Detect which cell encompasses the target text, then output its (X, Y) center coordinate. 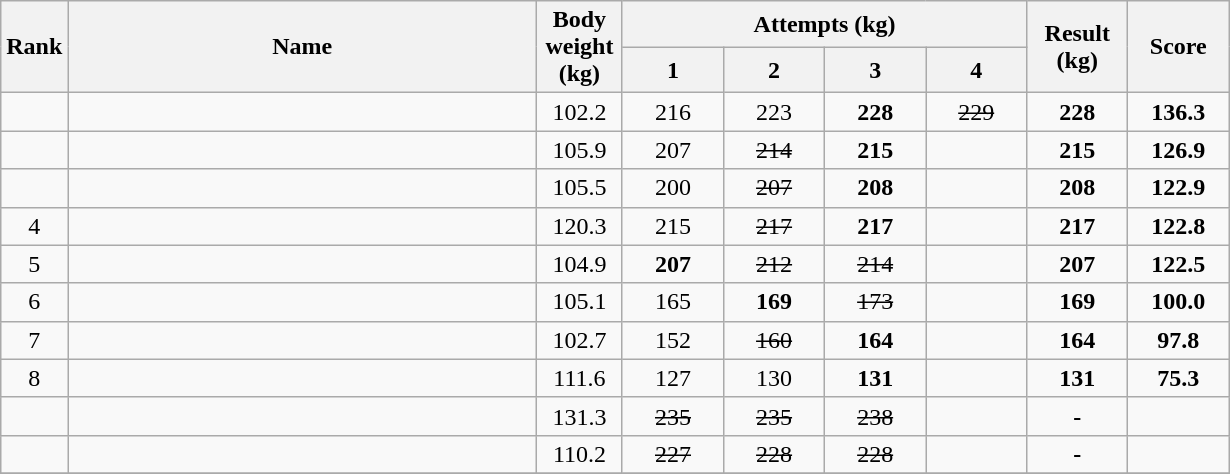
212 (774, 264)
5 (34, 264)
102.2 (579, 112)
152 (672, 340)
223 (774, 112)
Result (kg) (1078, 47)
Score (1178, 47)
97.8 (1178, 340)
216 (672, 112)
75.3 (1178, 378)
1 (672, 70)
2 (774, 70)
102.7 (579, 340)
7 (34, 340)
120.3 (579, 226)
122.5 (1178, 264)
227 (672, 454)
105.1 (579, 302)
173 (876, 302)
131.3 (579, 416)
122.9 (1178, 188)
238 (876, 416)
3 (876, 70)
Attempts (kg) (824, 24)
8 (34, 378)
Rank (34, 47)
111.6 (579, 378)
160 (774, 340)
122.8 (1178, 226)
127 (672, 378)
136.3 (1178, 112)
Body weight (kg) (579, 47)
105.5 (579, 188)
104.9 (579, 264)
229 (976, 112)
110.2 (579, 454)
130 (774, 378)
105.9 (579, 150)
100.0 (1178, 302)
126.9 (1178, 150)
165 (672, 302)
Name (302, 47)
6 (34, 302)
200 (672, 188)
